Locate the cell with the specified text and output its [X, Y] center coordinate. 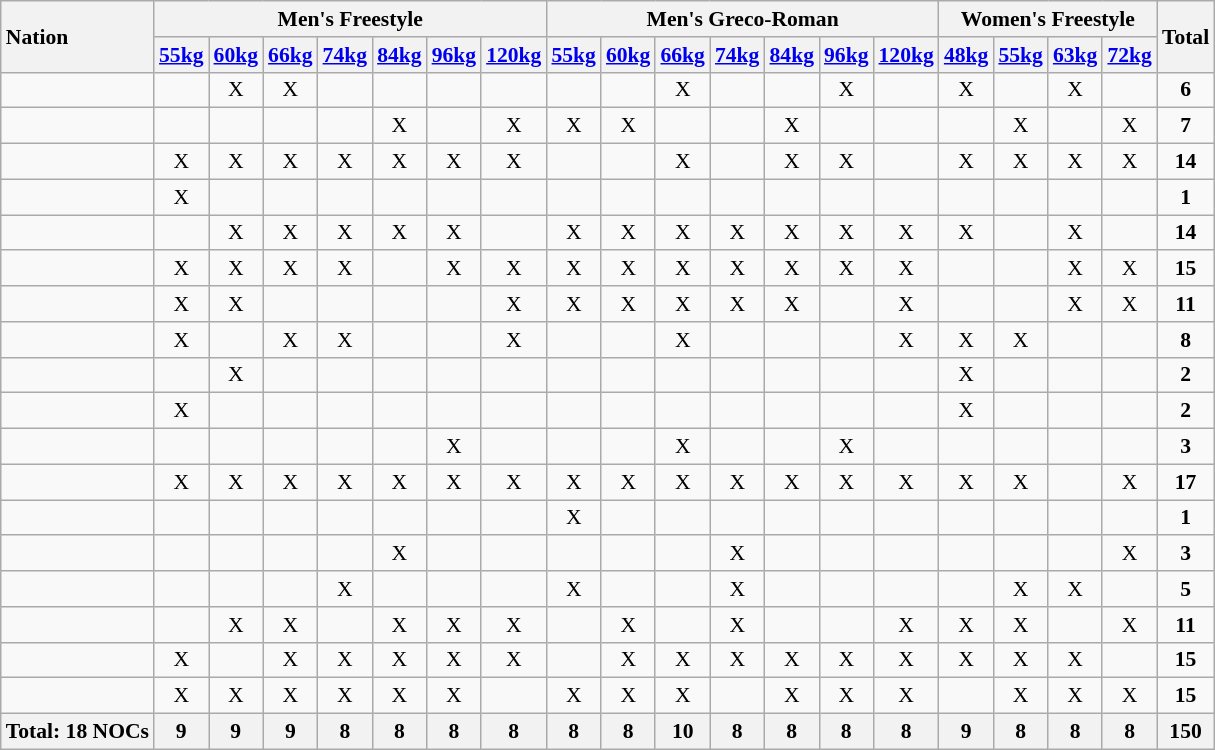
Men's Greco-Roman [742, 19]
10 [682, 732]
17 [1186, 482]
48kg [966, 55]
Total [1186, 36]
7 [1186, 126]
Women's Freestyle [1048, 19]
6 [1186, 90]
Nation [78, 36]
Men's Freestyle [350, 19]
72kg [1130, 55]
5 [1186, 589]
Total: 18 NOCs [78, 732]
63kg [1076, 55]
150 [1186, 732]
